For the text-containing cell, return its midpoint in (x, y) coordinate format. 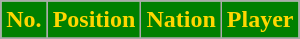
Player (260, 20)
Position (94, 20)
Nation (181, 20)
No. (24, 20)
